Identify which cell holds the provided text, then report its (X, Y) central coordinate. 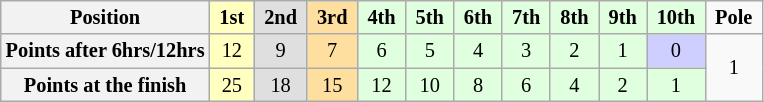
5th (430, 17)
6th (478, 17)
10th (676, 17)
10 (430, 85)
Position (106, 17)
3rd (332, 17)
7th (526, 17)
7 (332, 51)
9 (280, 51)
Points at the finish (106, 85)
3 (526, 51)
25 (232, 85)
Points after 6hrs/12hrs (106, 51)
8th (574, 17)
1st (232, 17)
15 (332, 85)
5 (430, 51)
Pole (734, 17)
0 (676, 51)
9th (622, 17)
18 (280, 85)
8 (478, 85)
4th (381, 17)
2nd (280, 17)
